Provide the [x, y] coordinate of the cell's center where the given text is located.  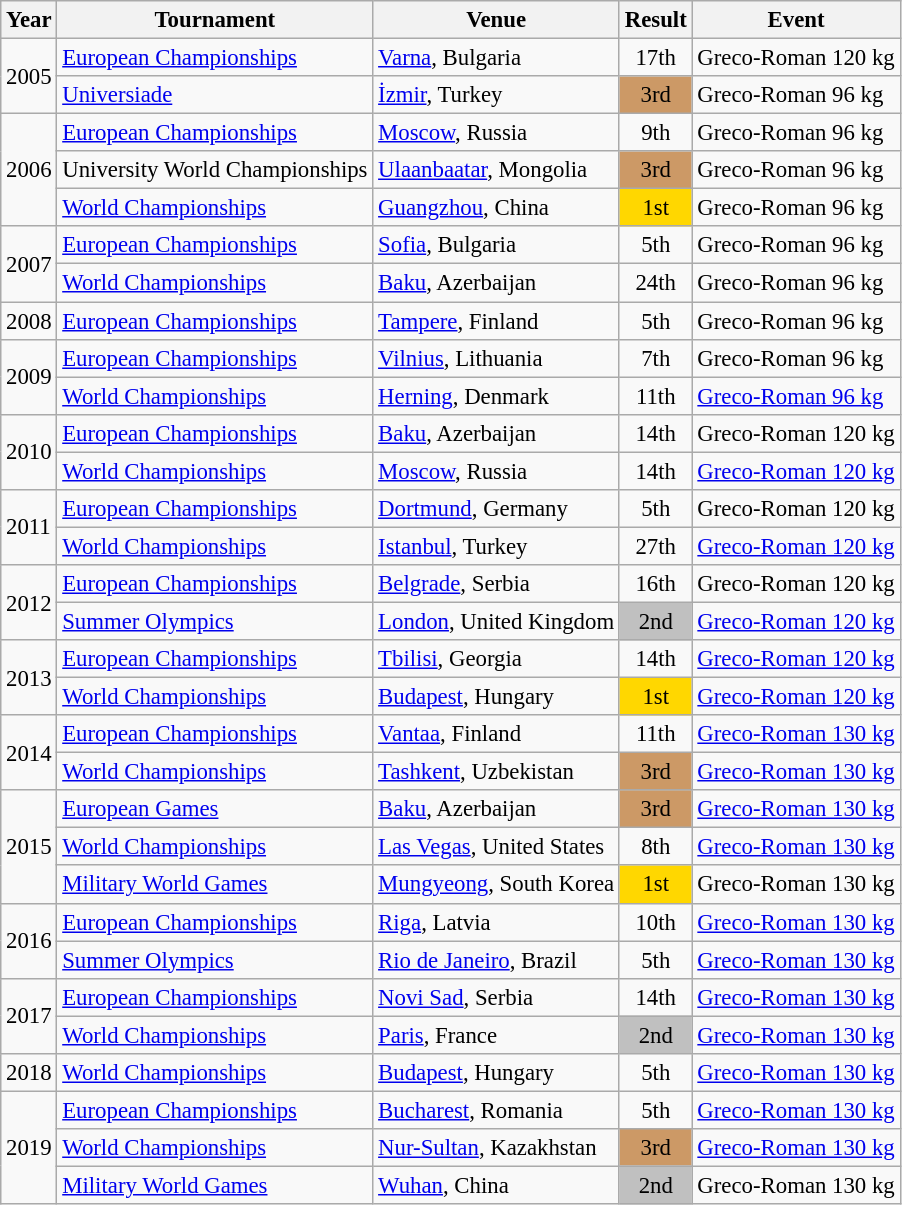
Istanbul, Turkey [496, 546]
2006 [29, 170]
2008 [29, 321]
Riga, Latvia [496, 922]
27th [656, 546]
Year [29, 20]
Varna, Bulgaria [496, 58]
Rio de Janeiro, Brazil [496, 960]
Universiade [215, 95]
European Games [215, 809]
University World Championships [215, 170]
Dortmund, Germany [496, 509]
Guangzhou, China [496, 208]
16th [656, 584]
2013 [29, 678]
9th [656, 133]
Sofia, Bulgaria [496, 245]
17th [656, 58]
Paris, France [496, 1035]
Herning, Denmark [496, 396]
2007 [29, 264]
2016 [29, 940]
Tashkent, Uzbekistan [496, 772]
Wuhan, China [496, 1185]
2005 [29, 76]
8th [656, 847]
2014 [29, 752]
2018 [29, 1073]
Result [656, 20]
Belgrade, Serbia [496, 584]
2017 [29, 1016]
24th [656, 283]
Las Vegas, United States [496, 847]
Bucharest, Romania [496, 1110]
Ulaanbaatar, Mongolia [496, 170]
Vilnius, Lithuania [496, 358]
2009 [29, 376]
Tampere, Finland [496, 321]
Novi Sad, Serbia [496, 997]
10th [656, 922]
2010 [29, 452]
Tbilisi, Georgia [496, 659]
İzmir, Turkey [496, 95]
7th [656, 358]
London, United Kingdom [496, 621]
Tournament [215, 20]
Nur-Sultan, Kazakhstan [496, 1148]
2011 [29, 528]
2019 [29, 1148]
Mungyeong, South Korea [496, 885]
Venue [496, 20]
Vantaa, Finland [496, 734]
2012 [29, 602]
2015 [29, 846]
Event [796, 20]
